Detect which cell encompasses the target text, then output its [X, Y] center coordinate. 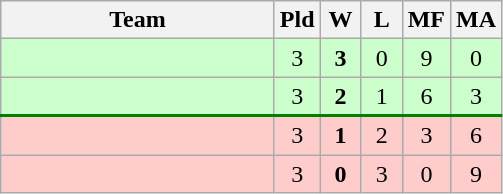
MA [476, 20]
W [340, 20]
L [382, 20]
Team [138, 20]
MF [426, 20]
Pld [297, 20]
